Identify which cell holds the provided text, then report its (X, Y) central coordinate. 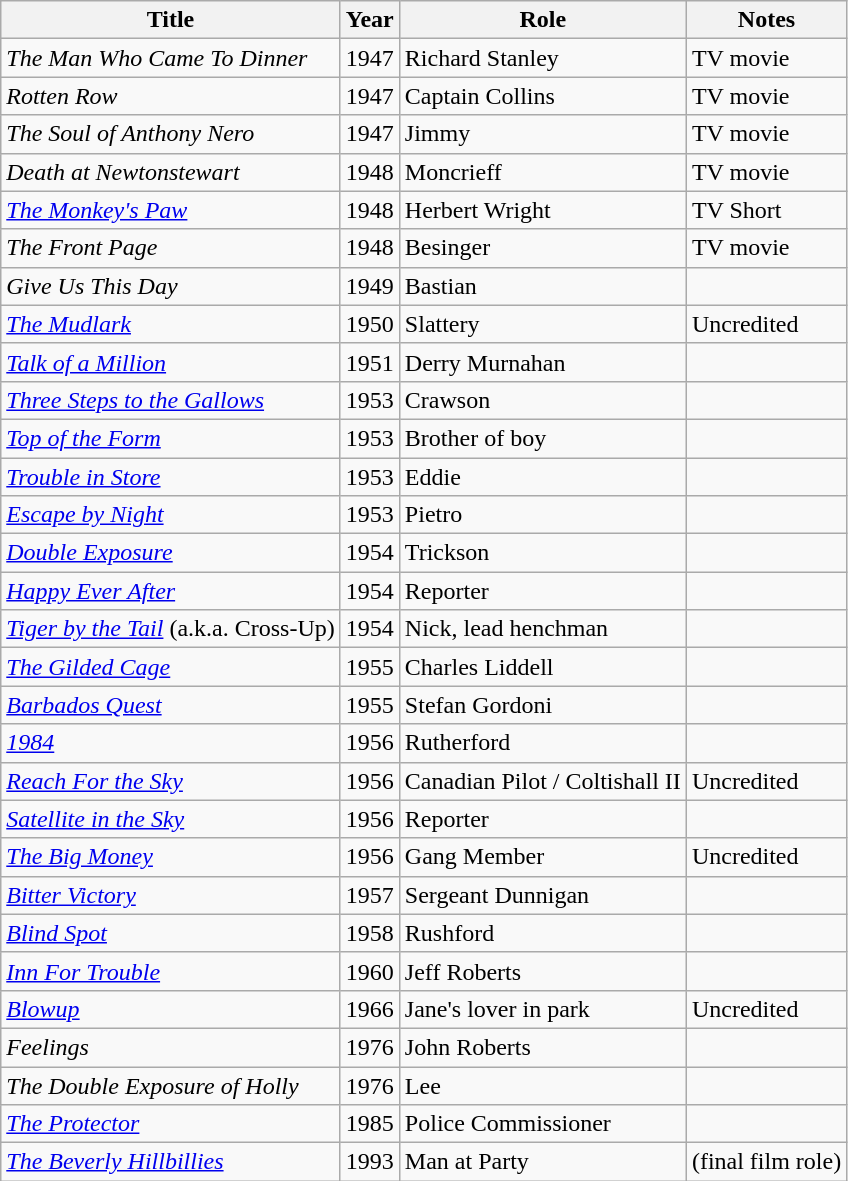
Canadian Pilot / Coltishall II (542, 781)
1949 (370, 286)
The Monkey's Paw (171, 210)
Sergeant Dunnigan (542, 895)
Blind Spot (171, 933)
Gang Member (542, 857)
Death at Newtonstewart (171, 172)
Top of the Form (171, 438)
1966 (370, 1009)
Trouble in Store (171, 477)
Year (370, 20)
Jimmy (542, 134)
Rushford (542, 933)
1957 (370, 895)
The Man Who Came To Dinner (171, 58)
Derry Murnahan (542, 362)
The Gilded Cage (171, 667)
John Roberts (542, 1047)
Jeff Roberts (542, 971)
Trickson (542, 553)
1984 (171, 743)
(final film role) (766, 1162)
Inn For Trouble (171, 971)
1960 (370, 971)
Three Steps to the Gallows (171, 400)
Stefan Gordoni (542, 705)
Rutherford (542, 743)
1985 (370, 1124)
Barbados Quest (171, 705)
Blowup (171, 1009)
Police Commissioner (542, 1124)
Slattery (542, 324)
Escape by Night (171, 515)
Jane's lover in park (542, 1009)
Talk of a Million (171, 362)
The Mudlark (171, 324)
Double Exposure (171, 553)
Moncrieff (542, 172)
Bitter Victory (171, 895)
Happy Ever After (171, 591)
The Soul of Anthony Nero (171, 134)
Herbert Wright (542, 210)
Crawson (542, 400)
Reach For the Sky (171, 781)
Eddie (542, 477)
Notes (766, 20)
Charles Liddell (542, 667)
Brother of boy (542, 438)
1958 (370, 933)
Satellite in the Sky (171, 819)
Tiger by the Tail (a.k.a. Cross-Up) (171, 629)
TV Short (766, 210)
The Beverly Hillbillies (171, 1162)
Feelings (171, 1047)
Title (171, 20)
Besinger (542, 248)
The Big Money (171, 857)
The Double Exposure of Holly (171, 1085)
1951 (370, 362)
Rotten Row (171, 96)
Pietro (542, 515)
Nick, lead henchman (542, 629)
The Protector (171, 1124)
The Front Page (171, 248)
1993 (370, 1162)
Richard Stanley (542, 58)
Lee (542, 1085)
1950 (370, 324)
Captain Collins (542, 96)
Role (542, 20)
Man at Party (542, 1162)
Give Us This Day (171, 286)
Bastian (542, 286)
